Find where the given text appears and provide that cell's center as (x, y) coordinate. 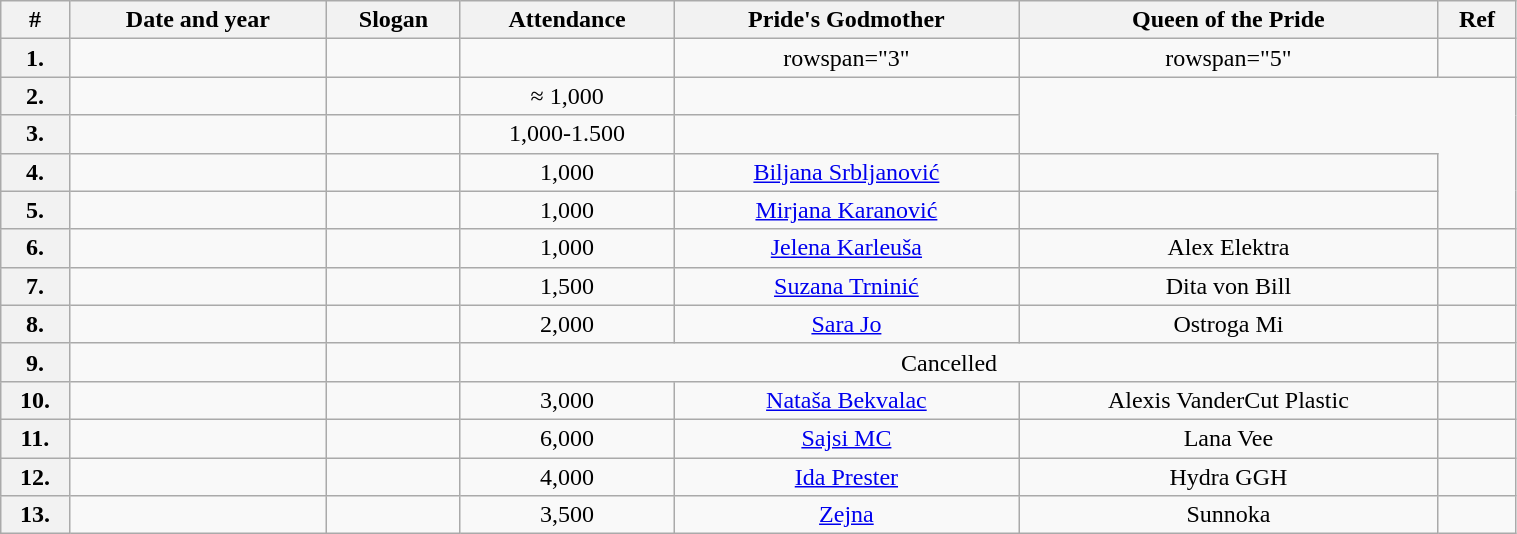
3,000 (566, 400)
rowspan="3" (846, 58)
Slogan (394, 20)
Sunnoka (1228, 515)
Alexis VanderCut Plastic (1228, 400)
Zejna (846, 515)
Ref (1477, 20)
Suzana Trninić (846, 286)
5. (35, 210)
2,000 (566, 324)
4. (35, 172)
6. (35, 248)
1. (35, 58)
Sajsi MC (846, 438)
11. (35, 438)
6,000 (566, 438)
Alex Elektra (1228, 248)
12. (35, 477)
2. (35, 96)
Mirjana Karanović (846, 210)
Ida Prester (846, 477)
Dita von Bill (1228, 286)
rowspan="5" (1228, 58)
# (35, 20)
Hydra GGH (1228, 477)
Cancelled (948, 362)
9. (35, 362)
Date and year (198, 20)
Biljana Srbljanović (846, 172)
Jelena Karleuša (846, 248)
4,000 (566, 477)
10. (35, 400)
Queen of the Pride (1228, 20)
≈ 1,000 (566, 96)
1,000-1.500 (566, 134)
8. (35, 324)
3. (35, 134)
Pride's Godmother (846, 20)
1,500 (566, 286)
13. (35, 515)
7. (35, 286)
Lana Vee (1228, 438)
Ostroga Mi (1228, 324)
Nataša Bekvalac (846, 400)
Sara Jo (846, 324)
3,500 (566, 515)
Attendance (566, 20)
